Detect which cell encompasses the target text, then output its (X, Y) center coordinate. 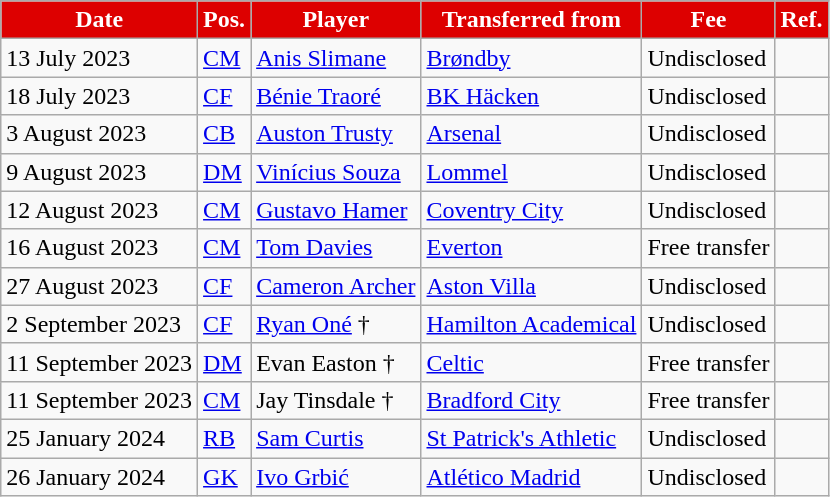
Bradford City (532, 400)
Hamilton Academical (532, 324)
Fee (708, 20)
BK Häcken (532, 96)
RB (224, 438)
26 January 2024 (100, 477)
Arsenal (532, 134)
Cameron Archer (336, 286)
Tom Davies (336, 248)
3 August 2023 (100, 134)
16 August 2023 (100, 248)
Ivo Grbić (336, 477)
Ryan Oné † (336, 324)
Brøndby (532, 58)
12 August 2023 (100, 210)
Celtic (532, 362)
Pos. (224, 20)
Bénie Traoré (336, 96)
25 January 2024 (100, 438)
9 August 2023 (100, 172)
27 August 2023 (100, 286)
Everton (532, 248)
Coventry City (532, 210)
Anis Slimane (336, 58)
St Patrick's Athletic (532, 438)
Transferred from (532, 20)
Jay Tinsdale † (336, 400)
2 September 2023 (100, 324)
CB (224, 134)
Player (336, 20)
Lommel (532, 172)
Evan Easton † (336, 362)
Date (100, 20)
Sam Curtis (336, 438)
Auston Trusty (336, 134)
Vinícius Souza (336, 172)
Aston Villa (532, 286)
Ref. (802, 20)
Atlético Madrid (532, 477)
18 July 2023 (100, 96)
13 July 2023 (100, 58)
Gustavo Hamer (336, 210)
GK (224, 477)
